Find where the given text appears and provide that cell's center as (x, y) coordinate. 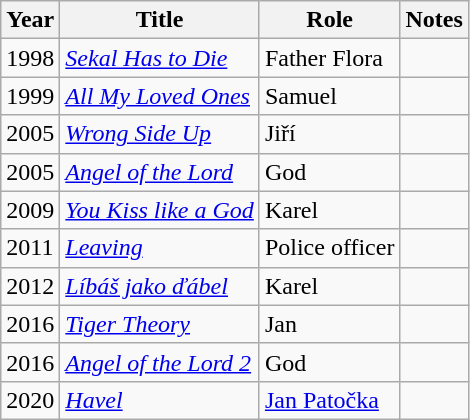
Jan Patočka (330, 400)
Role (330, 20)
Wrong Side Up (160, 134)
Leaving (160, 248)
Father Flora (330, 58)
Jiří (330, 134)
Havel (160, 400)
All My Loved Ones (160, 96)
Líbáš jako ďábel (160, 286)
2020 (30, 400)
Angel of the Lord 2 (160, 362)
Angel of the Lord (160, 172)
2012 (30, 286)
2011 (30, 248)
Year (30, 20)
Tiger Theory (160, 324)
Police officer (330, 248)
Title (160, 20)
Notes (434, 20)
Sekal Has to Die (160, 58)
2009 (30, 210)
Jan (330, 324)
You Kiss like a God (160, 210)
Samuel (330, 96)
1999 (30, 96)
1998 (30, 58)
